Extract the (x, y) coordinate from the center of the cell holding the provided text.  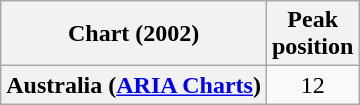
Chart (2002) (134, 34)
12 (312, 85)
Peakposition (312, 34)
Australia (ARIA Charts) (134, 85)
